Provide the [X, Y] coordinate of the cell's center where the given text is located.  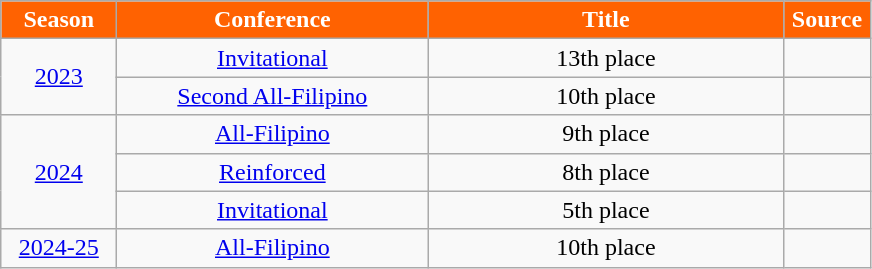
5th place [606, 210]
13th place [606, 58]
2023 [59, 77]
Second All-Filipino [272, 96]
2024 [59, 172]
2024-25 [59, 248]
8th place [606, 172]
Season [59, 20]
Reinforced [272, 172]
9th place [606, 134]
Title [606, 20]
Source [827, 20]
Conference [272, 20]
